Find where the given text appears and provide that cell's center as [X, Y] coordinate. 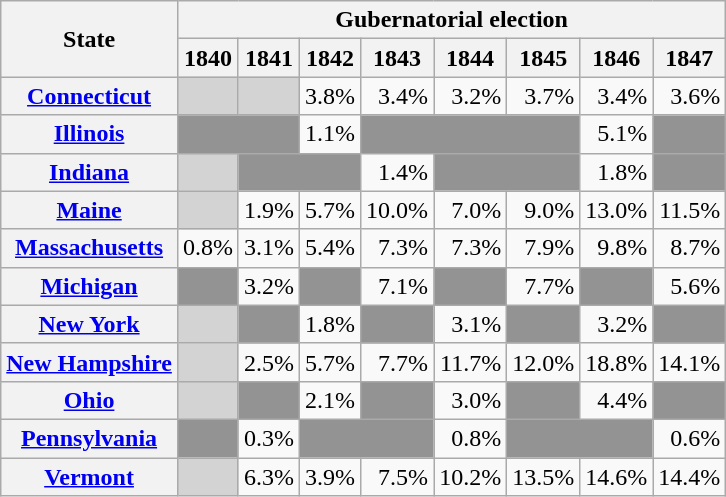
3.8% [330, 96]
14.6% [616, 477]
1846 [616, 58]
10.0% [398, 210]
Indiana [90, 172]
11.5% [690, 210]
12.0% [544, 362]
2.5% [268, 362]
0.3% [268, 438]
3.0% [470, 400]
11.7% [470, 362]
Gubernatorial election [451, 20]
1843 [398, 58]
1847 [690, 58]
1840 [208, 58]
3.9% [330, 477]
14.4% [690, 477]
Vermont [90, 477]
1.1% [330, 134]
9.0% [544, 210]
Pennsylvania [90, 438]
7.1% [398, 286]
Illinois [90, 134]
5.4% [330, 248]
13.0% [616, 210]
13.5% [544, 477]
6.3% [268, 477]
7.0% [470, 210]
State [90, 39]
5.1% [616, 134]
9.8% [616, 248]
1.4% [398, 172]
1841 [268, 58]
New Hampshire [90, 362]
0.6% [690, 438]
10.2% [470, 477]
7.9% [544, 248]
5.6% [690, 286]
1845 [544, 58]
3.7% [544, 96]
Massachusetts [90, 248]
1844 [470, 58]
Connecticut [90, 96]
New York [90, 324]
4.4% [616, 400]
18.8% [616, 362]
14.1% [690, 362]
7.5% [398, 477]
1.9% [268, 210]
2.1% [330, 400]
Ohio [90, 400]
Maine [90, 210]
1842 [330, 58]
8.7% [690, 248]
3.6% [690, 96]
Michigan [90, 286]
